Return (x, y) of the center of cell containing provided text 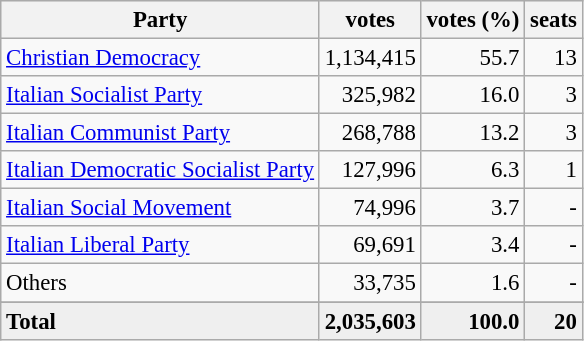
votes (%) (473, 20)
2,035,603 (370, 321)
1 (554, 170)
100.0 (473, 321)
13.2 (473, 133)
1,134,415 (370, 58)
268,788 (370, 133)
69,691 (370, 245)
33,735 (370, 283)
1.6 (473, 283)
74,996 (370, 208)
55.7 (473, 58)
Total (160, 321)
Party (160, 20)
3.7 (473, 208)
Others (160, 283)
votes (370, 20)
seats (554, 20)
127,996 (370, 170)
20 (554, 321)
Italian Social Movement (160, 208)
6.3 (473, 170)
13 (554, 58)
325,982 (370, 95)
Christian Democracy (160, 58)
3.4 (473, 245)
16.0 (473, 95)
Italian Communist Party (160, 133)
Italian Democratic Socialist Party (160, 170)
Italian Socialist Party (160, 95)
Italian Liberal Party (160, 245)
